Extract the [x, y] coordinate from the center of the cell holding the provided text.  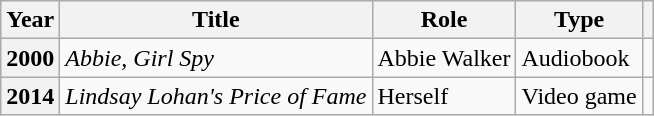
2000 [30, 58]
Title [216, 20]
Herself [444, 96]
Year [30, 20]
Audiobook [579, 58]
Abbie, Girl Spy [216, 58]
Video game [579, 96]
Role [444, 20]
2014 [30, 96]
Abbie Walker [444, 58]
Lindsay Lohan's Price of Fame [216, 96]
Type [579, 20]
